Return the (x, y) coordinate for the center point of the cell that contains the specified text.  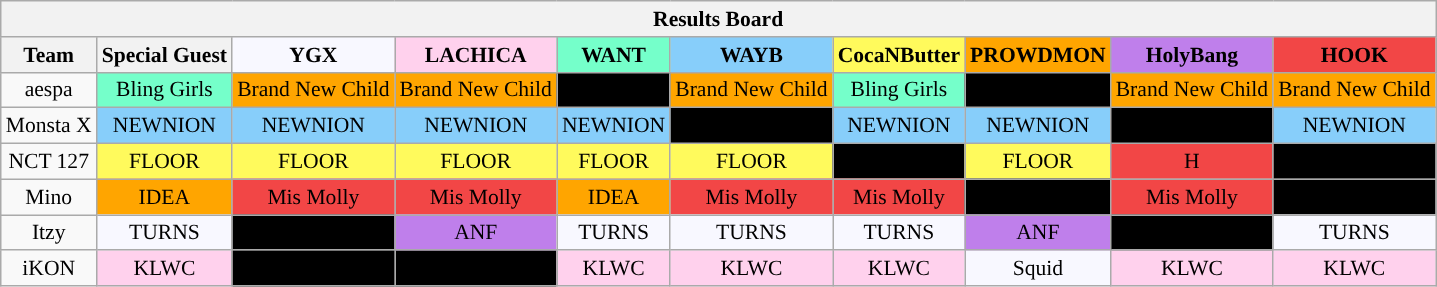
Special Guest (164, 55)
WAYB (751, 55)
HOOK (1354, 55)
NCT 127 (49, 162)
Squid (1038, 269)
Monsta X (49, 126)
WANT (614, 55)
LACHICA (476, 55)
Itzy (49, 233)
aespa (49, 90)
HolyBang (1192, 55)
Results Board (718, 19)
YGX (313, 55)
H (1192, 162)
iKON (49, 269)
PROWDMON (1038, 55)
Mino (49, 197)
Team (49, 55)
CocaNButter (899, 55)
